Scan for the cell matching the given text and deliver its [x, y] coordinate at center. 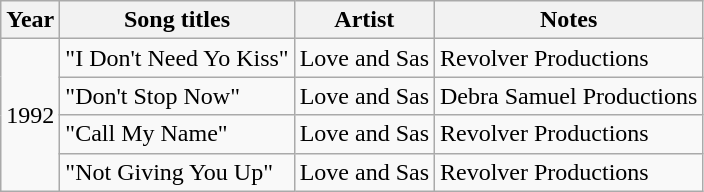
Debra Samuel Productions [569, 96]
"Call My Name" [177, 134]
Song titles [177, 20]
Year [30, 20]
"Not Giving You Up" [177, 172]
"I Don't Need Yo Kiss" [177, 58]
Notes [569, 20]
1992 [30, 115]
Artist [364, 20]
"Don't Stop Now" [177, 96]
